Locate the cell with the specified text and output its [x, y] center coordinate. 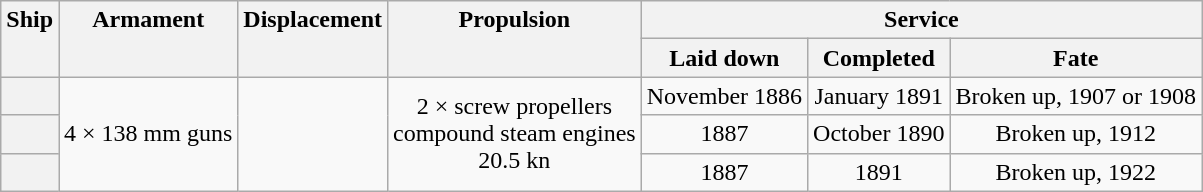
Propulsion [515, 39]
2 × screw propellerscompound steam engines20.5 kn [515, 134]
Fate [1076, 58]
Displacement [313, 39]
Laid down [724, 58]
Armament [148, 39]
Completed [879, 58]
November 1886 [724, 96]
October 1890 [879, 134]
1891 [879, 172]
Broken up, 1922 [1076, 172]
January 1891 [879, 96]
4 × 138 mm guns [148, 134]
Broken up, 1907 or 1908 [1076, 96]
Service [921, 20]
Broken up, 1912 [1076, 134]
Ship [30, 39]
